Extract the (x, y) coordinate from the center of the cell holding the provided text.  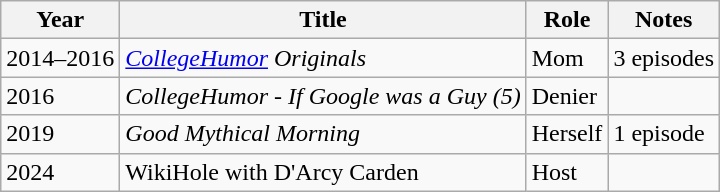
Year (60, 20)
Mom (567, 58)
WikiHole with D'Arcy Carden (323, 172)
2019 (60, 134)
Notes (664, 20)
2016 (60, 96)
2014–2016 (60, 58)
Denier (567, 96)
Herself (567, 134)
CollegeHumor Originals (323, 58)
CollegeHumor - If Google was a Guy (5) (323, 96)
Good Mythical Morning (323, 134)
Role (567, 20)
2024 (60, 172)
1 episode (664, 134)
Host (567, 172)
Title (323, 20)
3 episodes (664, 58)
